Identify which cell holds the provided text, then report its [X, Y] central coordinate. 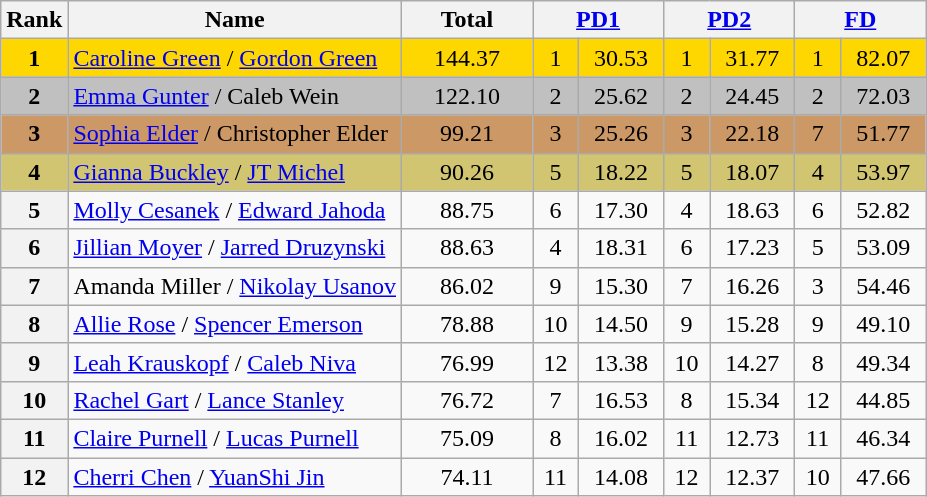
30.53 [620, 58]
12.37 [752, 477]
Emma Gunter / Caleb Wein [235, 96]
25.62 [620, 96]
Gianna Buckley / JT Michel [235, 172]
99.21 [468, 134]
15.30 [620, 286]
76.99 [468, 362]
16.02 [620, 438]
52.82 [884, 210]
Allie Rose / Spencer Emerson [235, 324]
88.63 [468, 248]
Name [235, 20]
FD [860, 20]
Claire Purnell / Lucas Purnell [235, 438]
144.37 [468, 58]
Rank [34, 20]
51.77 [884, 134]
Molly Cesanek / Edward Jahoda [235, 210]
76.72 [468, 400]
Jillian Moyer / Jarred Druzynski [235, 248]
18.63 [752, 210]
53.09 [884, 248]
31.77 [752, 58]
49.10 [884, 324]
72.03 [884, 96]
54.46 [884, 286]
Sophia Elder / Christopher Elder [235, 134]
122.10 [468, 96]
16.26 [752, 286]
Rachel Gart / Lance Stanley [235, 400]
78.88 [468, 324]
75.09 [468, 438]
17.30 [620, 210]
17.23 [752, 248]
18.22 [620, 172]
22.18 [752, 134]
24.45 [752, 96]
88.75 [468, 210]
53.97 [884, 172]
90.26 [468, 172]
16.53 [620, 400]
74.11 [468, 477]
14.27 [752, 362]
44.85 [884, 400]
18.07 [752, 172]
14.08 [620, 477]
PD1 [598, 20]
47.66 [884, 477]
14.50 [620, 324]
13.38 [620, 362]
82.07 [884, 58]
Leah Krauskopf / Caleb Niva [235, 362]
18.31 [620, 248]
49.34 [884, 362]
PD2 [730, 20]
Total [468, 20]
12.73 [752, 438]
46.34 [884, 438]
Amanda Miller / Nikolay Usanov [235, 286]
Caroline Green / Gordon Green [235, 58]
86.02 [468, 286]
15.28 [752, 324]
Cherri Chen / YuanShi Jin [235, 477]
25.26 [620, 134]
15.34 [752, 400]
